Detect which cell encompasses the target text, then output its [x, y] center coordinate. 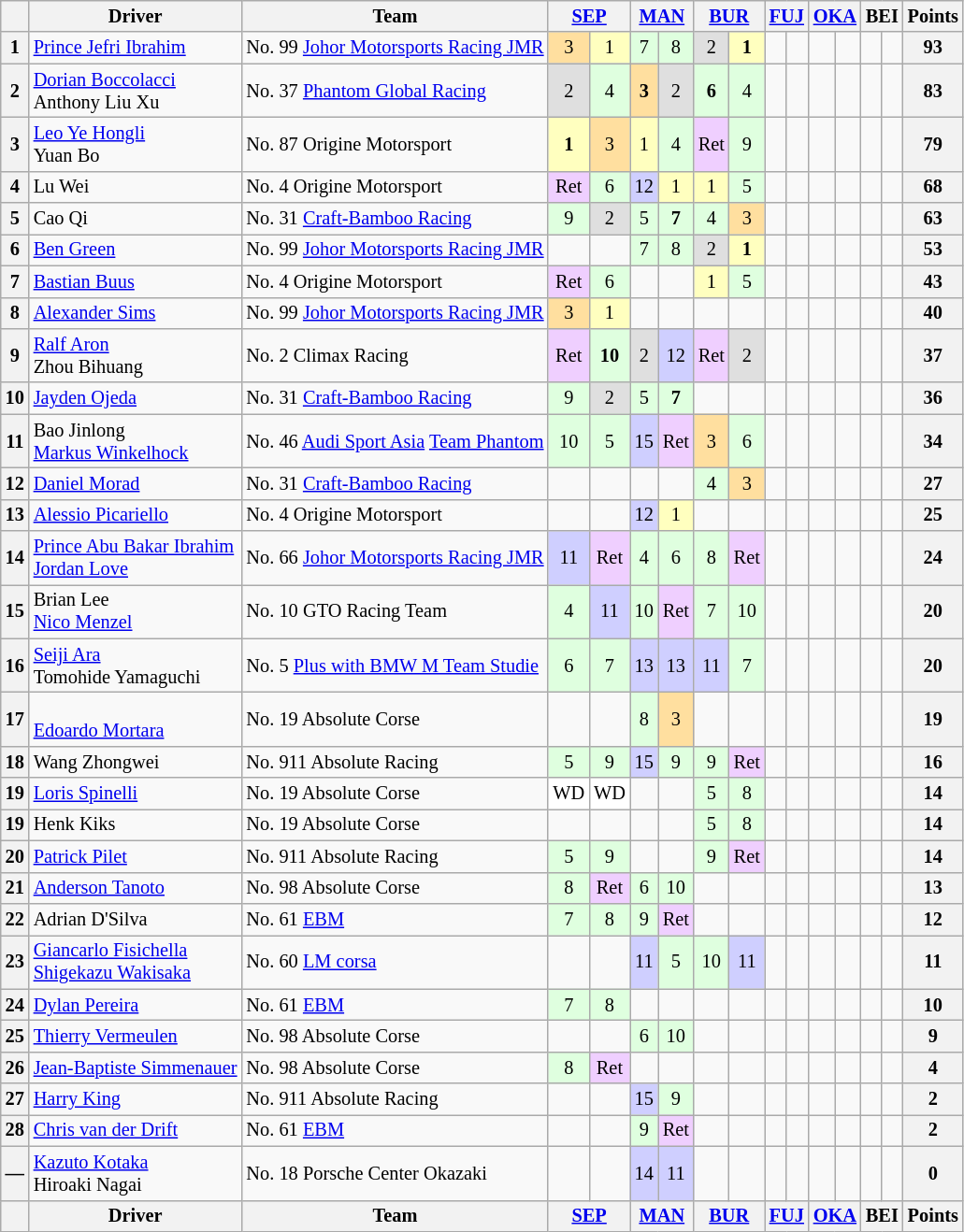
Seiji Ara Tomohide Yamaguchi [136, 666]
68 [933, 187]
Ralf Aron Zhou Bihuang [136, 355]
43 [933, 281]
Dylan Pereira [136, 1005]
No. 37 Phantom Global Racing [395, 91]
Daniel Morad [136, 483]
No. 10 GTO Racing Team [395, 611]
Anderson Tanoto [136, 888]
Jean-Baptiste Simmenauer [136, 1067]
No. 46 Audi Sport Asia Team Phantom [395, 441]
40 [933, 313]
Cao Qi [136, 219]
Thierry Vermeulen [136, 1036]
No. 5 Plus with BMW M Team Studie [395, 666]
No. 18 Porsche Center Okazaki [395, 1173]
26 [15, 1067]
63 [933, 219]
Brian Lee Nico Menzel [136, 611]
17 [15, 719]
Jayden Ojeda [136, 398]
28 [15, 1130]
Leo Ye Hongli Yuan Bo [136, 144]
No. 60 LM corsa [395, 962]
Bao Jinlong Markus Winkelhock [136, 441]
Adrian D'Silva [136, 919]
Dorian Boccolacci Anthony Liu Xu [136, 91]
Kazuto Kotaka Hiroaki Nagai [136, 1173]
93 [933, 48]
37 [933, 355]
22 [15, 919]
No. 87 Origine Motorsport [395, 144]
79 [933, 144]
Giancarlo Fisichella Shigekazu Wakisaka [136, 962]
Wang Zhongwei [136, 762]
53 [933, 250]
34 [933, 441]
83 [933, 91]
Lu Wei [136, 187]
Henk Kiks [136, 824]
Harry King [136, 1099]
Ben Green [136, 250]
Alexander Sims [136, 313]
18 [15, 762]
Patrick Pilet [136, 856]
Bastian Buus [136, 281]
23 [15, 962]
21 [15, 888]
No. 2 Climax Racing [395, 355]
36 [933, 398]
No. 66 Johor Motorsports Racing JMR [395, 558]
Alessio Picariello [136, 515]
— [15, 1173]
Edoardo Mortara [136, 719]
Loris Spinelli [136, 794]
0 [933, 1173]
Prince Jefri Ibrahim [136, 48]
Prince Abu Bakar Ibrahim Jordan Love [136, 558]
Chris van der Drift [136, 1130]
